For the text-containing cell, return its midpoint in (x, y) coordinate format. 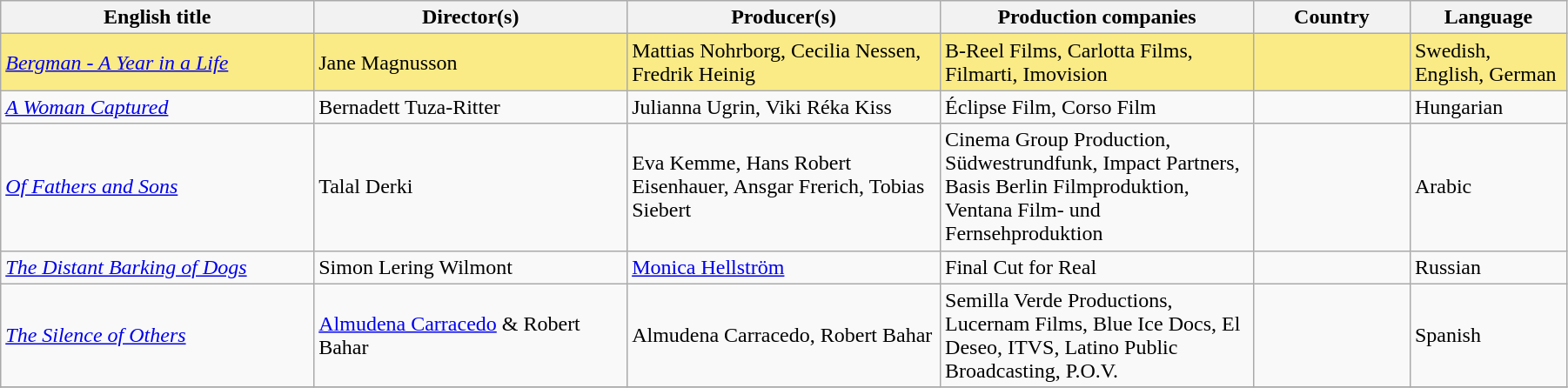
A Woman Captured (157, 107)
Cinema Group Production, Südwestrundfunk, Impact Partners, Basis Berlin Filmproduktion, Ventana Film- und Fernsehproduktion (1097, 187)
Country (1331, 17)
Producer(s) (784, 17)
Final Cut for Real (1097, 267)
B-Reel Films, Carlotta Films, Filmarti, Imovision (1097, 63)
Simon Lering Wilmont (471, 267)
Monica Hellström (784, 267)
Semilla Verde Productions, Lucernam Films, Blue Ice Docs, El Deseo, ITVS, Latino Public Broadcasting, P.O.V. (1097, 336)
Language (1488, 17)
Eva Kemme, Hans Robert Eisenhauer, Ansgar Frerich, Tobias Siebert (784, 187)
English title (157, 17)
Jane Magnusson (471, 63)
The Silence of Others (157, 336)
Production companies (1097, 17)
Swedish, English, German (1488, 63)
Director(s) (471, 17)
Spanish (1488, 336)
Bergman - A Year in a Life (157, 63)
Almudena Carracedo & Robert Bahar (471, 336)
Russian (1488, 267)
Bernadett Tuza-Ritter (471, 107)
Arabic (1488, 187)
Almudena Carracedo, Robert Bahar (784, 336)
Talal Derki (471, 187)
Mattias Nohrborg, Cecilia Nessen, Fredrik Heinig (784, 63)
The Distant Barking of Dogs (157, 267)
Julianna Ugrin, Viki Réka Kiss (784, 107)
Of Fathers and Sons (157, 187)
Éclipse Film, Corso Film (1097, 107)
Hungarian (1488, 107)
